Output the (x, y) coordinate of the center of the cell containing the given text.  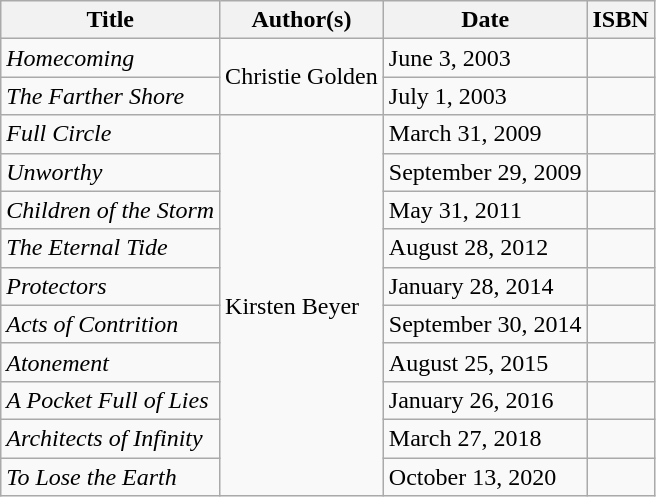
Protectors (110, 286)
March 27, 2018 (485, 438)
Kirsten Beyer (302, 306)
Homecoming (110, 58)
January 26, 2016 (485, 400)
August 25, 2015 (485, 362)
A Pocket Full of Lies (110, 400)
Author(s) (302, 20)
To Lose the Earth (110, 477)
Architects of Infinity (110, 438)
Unworthy (110, 172)
Children of the Storm (110, 210)
The Eternal Tide (110, 248)
Full Circle (110, 134)
The Farther Shore (110, 96)
Title (110, 20)
March 31, 2009 (485, 134)
Christie Golden (302, 77)
Date (485, 20)
September 29, 2009 (485, 172)
October 13, 2020 (485, 477)
Acts of Contrition (110, 324)
January 28, 2014 (485, 286)
September 30, 2014 (485, 324)
June 3, 2003 (485, 58)
Atonement (110, 362)
July 1, 2003 (485, 96)
August 28, 2012 (485, 248)
ISBN (620, 20)
May 31, 2011 (485, 210)
